Capture the cell that displays the provided text and extract its (x, y) central coordinate. 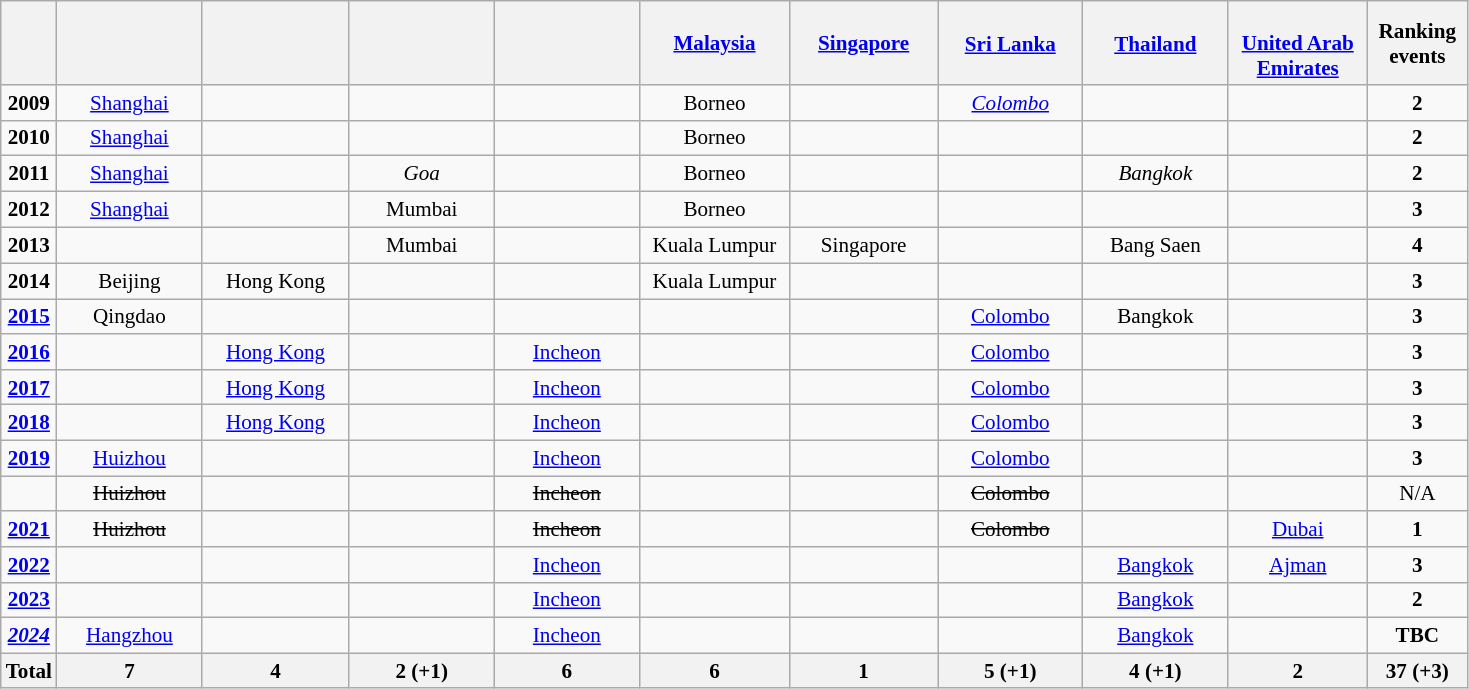
Total (29, 670)
United Arab Emirates (1298, 43)
2009 (29, 102)
Bang Saen (1156, 245)
2019 (29, 458)
2014 (29, 281)
2022 (29, 564)
Sri Lanka (1010, 43)
2010 (29, 138)
Goa (422, 174)
2021 (29, 528)
2011 (29, 174)
5 (+1) (1010, 670)
37 (+3) (1418, 670)
Ajman (1298, 564)
7 (130, 670)
N/A (1418, 494)
Dubai (1298, 528)
Ranking events (1418, 43)
2023 (29, 600)
2016 (29, 352)
2018 (29, 422)
Beijing (130, 281)
2013 (29, 245)
2012 (29, 208)
Thailand (1156, 43)
Hangzhou (130, 636)
2015 (29, 316)
Qingdao (130, 316)
TBC (1418, 636)
2017 (29, 386)
Malaysia (714, 43)
2024 (29, 636)
4 (+1) (1156, 670)
2 (+1) (422, 670)
